For the text-containing cell, return its midpoint in [X, Y] coordinate format. 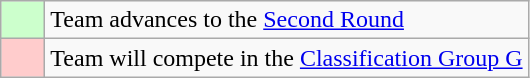
Team advances to the Second Round [286, 20]
Team will compete in the Classification Group G [286, 58]
